Provide the [X, Y] coordinate of the cell's center where the given text is located.  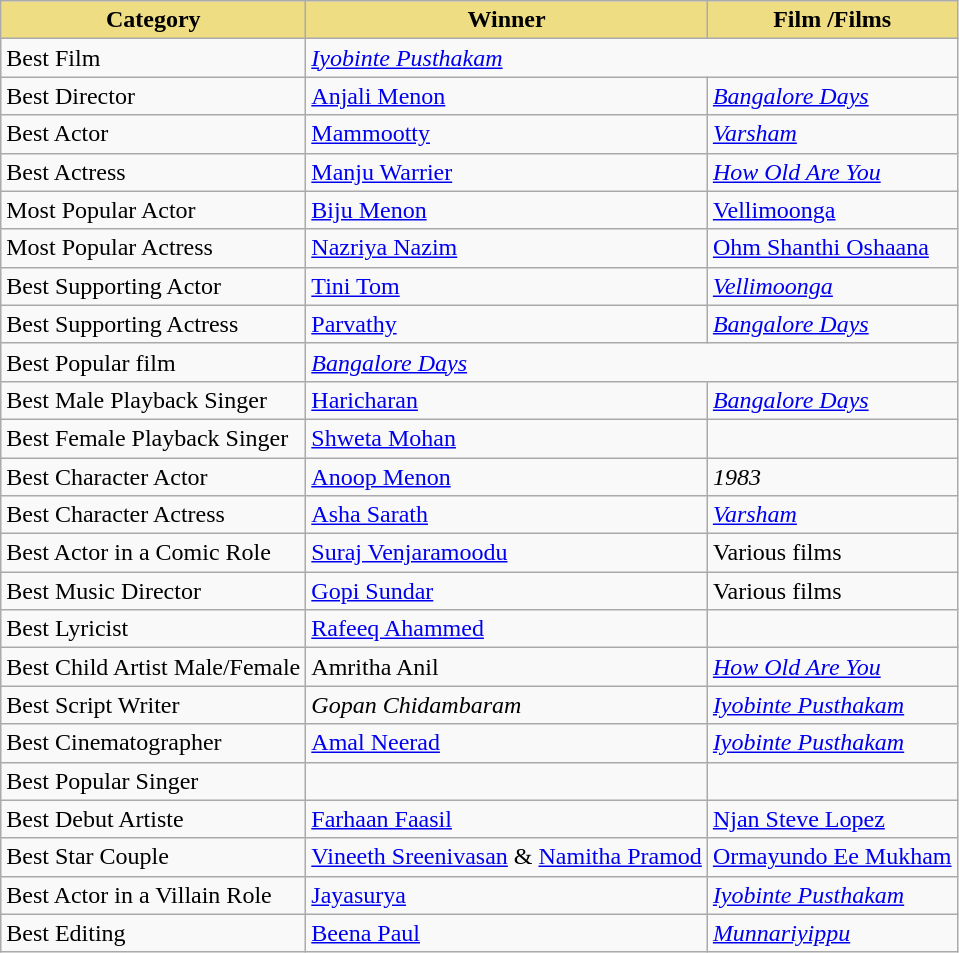
Best Music Director [154, 591]
Best Editing [154, 933]
Amal Neerad [507, 743]
Jayasurya [507, 895]
Amritha Anil [507, 667]
1983 [832, 477]
Best Cinematographer [154, 743]
Rafeeq Ahammed [507, 629]
Ormayundo Ee Mukham [832, 857]
Vineeth Sreenivasan & Namitha Pramod [507, 857]
Parvathy [507, 324]
Tini Tom [507, 286]
Film /Films [832, 20]
Best Child Artist Male/Female [154, 667]
Asha Sarath [507, 515]
Manju Warrier [507, 172]
Njan Steve Lopez [832, 819]
Best Character Actor [154, 477]
Best Actor in a Comic Role [154, 553]
Farhaan Faasil [507, 819]
Suraj Venjaramoodu [507, 553]
Beena Paul [507, 933]
Best Actor [154, 134]
Haricharan [507, 400]
Best Male Playback Singer [154, 400]
Best Lyricist [154, 629]
Anjali Menon [507, 96]
Nazriya Nazim [507, 248]
Gopi Sundar [507, 591]
Mammootty [507, 134]
Shweta Mohan [507, 438]
Best Film [154, 58]
Winner [507, 20]
Most Popular Actress [154, 248]
Best Script Writer [154, 705]
Most Popular Actor [154, 210]
Best Debut Artiste [154, 819]
Best Supporting Actor [154, 286]
Gopan Chidambaram [507, 705]
Best Supporting Actress [154, 324]
Category [154, 20]
Best Actor in a Villain Role [154, 895]
Best Female Playback Singer [154, 438]
Best Popular Singer [154, 781]
Best Character Actress [154, 515]
Anoop Menon [507, 477]
Munnariyippu [832, 933]
Biju Menon [507, 210]
Best Popular film [154, 362]
Best Director [154, 96]
Ohm Shanthi Oshaana [832, 248]
Best Actress [154, 172]
Best Star Couple [154, 857]
